Determine the [X, Y] coordinate at the center of the cell enclosing the given text.  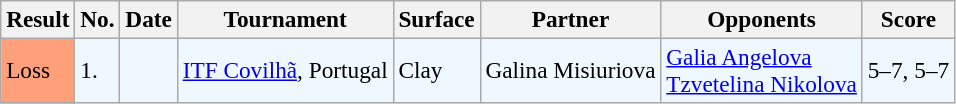
Score [908, 19]
Partner [570, 19]
Surface [436, 19]
ITF Covilhã, Portugal [285, 70]
Loss [38, 70]
Date [148, 19]
Galia Angelova Tzvetelina Nikolova [762, 70]
Clay [436, 70]
1. [98, 70]
Galina Misiuriova [570, 70]
Result [38, 19]
Tournament [285, 19]
No. [98, 19]
Opponents [762, 19]
5–7, 5–7 [908, 70]
